Detect which cell encompasses the target text, then output its (x, y) center coordinate. 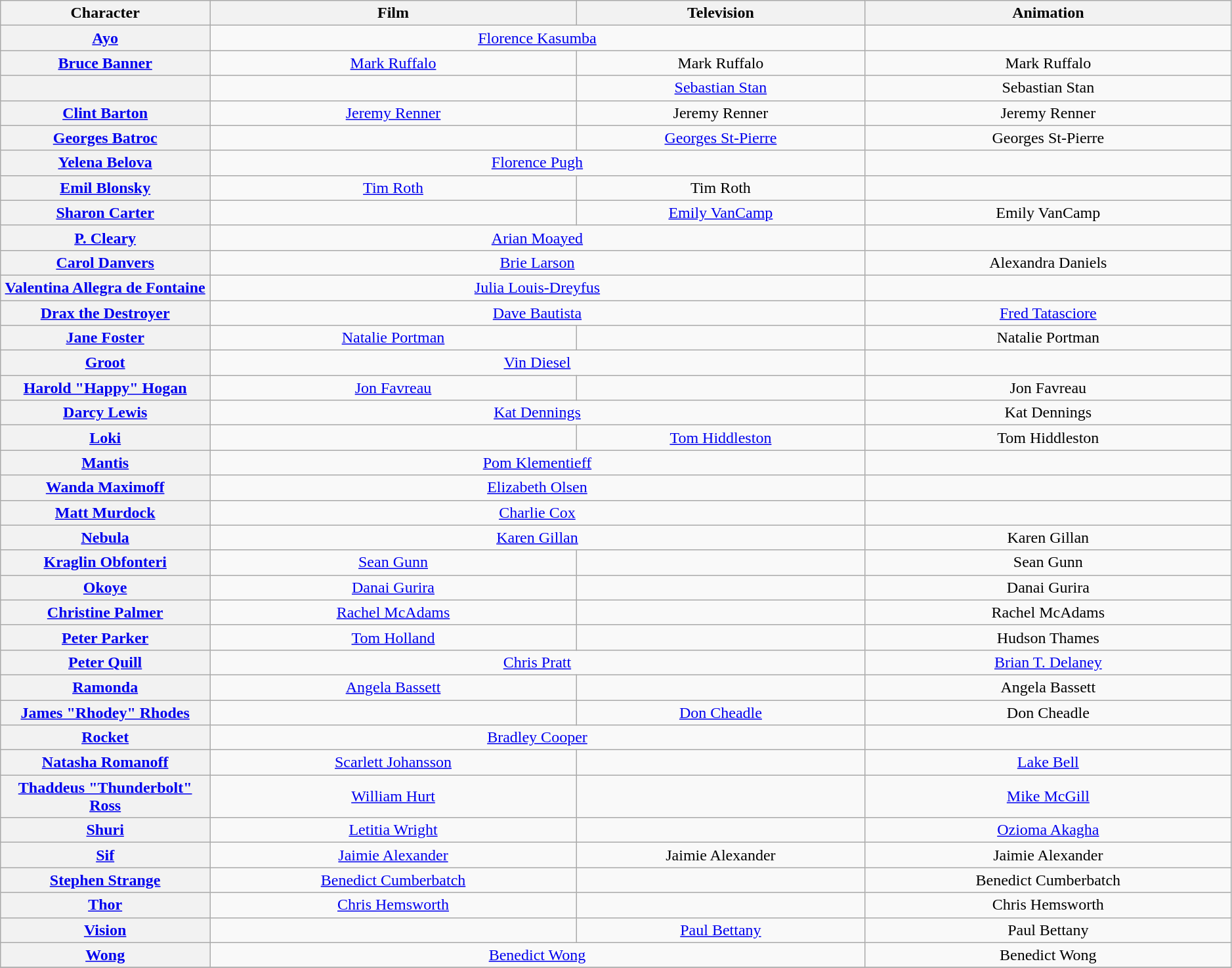
Lake Bell (1048, 763)
Brie Larson (538, 263)
Kraglin Obfonteri (105, 562)
Carol Danvers (105, 263)
William Hurt (394, 797)
Jane Foster (105, 338)
Tom Holland (394, 637)
Thaddeus "Thunderbolt" Ross (105, 797)
Matt Murdock (105, 513)
Harold "Happy" Hogan (105, 388)
Sharon Carter (105, 213)
Stephen Strange (105, 880)
Wanda Maximoff (105, 488)
Thor (105, 905)
Sif (105, 855)
Florence Kasumba (538, 38)
Ayo (105, 38)
Elizabeth Olsen (538, 488)
Florence Pugh (538, 163)
Ozioma Akagha (1048, 830)
Loki (105, 438)
Television (721, 13)
Mike McGill (1048, 797)
Darcy Lewis (105, 413)
Valentina Allegra de Fontaine (105, 287)
Scarlett Johansson (394, 763)
Charlie Cox (538, 513)
Fred Tatasciore (1048, 313)
Ramonda (105, 687)
P. Cleary (105, 238)
Brian T. Delaney (1048, 662)
Shuri (105, 830)
Julia Louis-Dreyfus (538, 287)
Animation (1048, 13)
Natasha Romanoff (105, 763)
Character (105, 13)
Groot (105, 363)
Arian Moayed (538, 238)
Okoye (105, 587)
Alexandra Daniels (1048, 263)
Mantis (105, 463)
Georges Batroc (105, 138)
Pom Klementieff (538, 463)
Vin Diesel (538, 363)
Bradley Cooper (538, 738)
Yelena Belova (105, 163)
Chris Pratt (538, 662)
Letitia Wright (394, 830)
Vision (105, 930)
Dave Bautista (538, 313)
Rocket (105, 738)
Drax the Destroyer (105, 313)
James "Rhodey" Rhodes (105, 712)
Peter Quill (105, 662)
Nebula (105, 537)
Emil Blonsky (105, 188)
Bruce Banner (105, 63)
Peter Parker (105, 637)
Wong (105, 955)
Clint Barton (105, 113)
Hudson Thames (1048, 637)
Film (394, 13)
Christine Palmer (105, 612)
